Return the (X, Y) coordinate for the center point of the cell that contains the specified text.  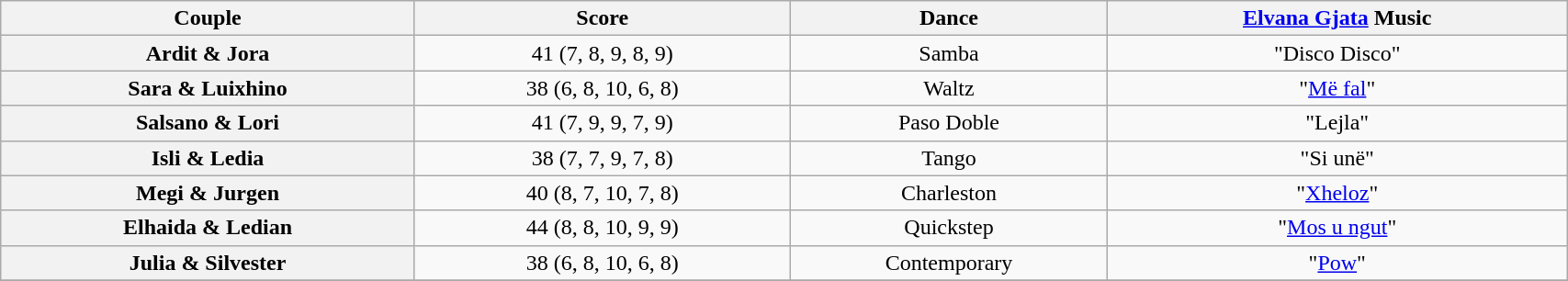
Ardit & Jora (208, 53)
Salsano & Lori (208, 123)
Waltz (949, 88)
Score (603, 18)
Isli & Ledia (208, 158)
Sara & Luixhino (208, 88)
Megi & Jurgen (208, 193)
"Mos u ngut" (1337, 228)
Couple (208, 18)
Elhaida & Ledian (208, 228)
"Lejla" (1337, 123)
40 (8, 7, 10, 7, 8) (603, 193)
Julia & Silvester (208, 263)
"Pow" (1337, 263)
"Xheloz" (1337, 193)
41 (7, 8, 9, 8, 9) (603, 53)
Samba (949, 53)
"Si unë" (1337, 158)
Charleston (949, 193)
Dance (949, 18)
38 (7, 7, 9, 7, 8) (603, 158)
Tango (949, 158)
Quickstep (949, 228)
41 (7, 9, 9, 7, 9) (603, 123)
Paso Doble (949, 123)
"Më fal" (1337, 88)
44 (8, 8, 10, 9, 9) (603, 228)
Elvana Gjata Music (1337, 18)
Contemporary (949, 263)
"Disco Disco" (1337, 53)
